For the text-containing cell, return its midpoint in [X, Y] coordinate format. 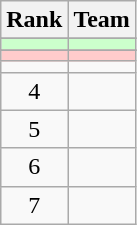
6 [34, 167]
5 [34, 129]
7 [34, 205]
Team [102, 20]
4 [34, 91]
Rank [34, 20]
